Capture the cell that displays the provided text and extract its [x, y] central coordinate. 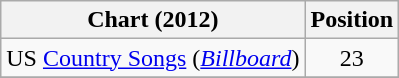
23 [352, 58]
Chart (2012) [153, 20]
US Country Songs (Billboard) [153, 58]
Position [352, 20]
